For the text-containing cell, return its midpoint in [X, Y] coordinate format. 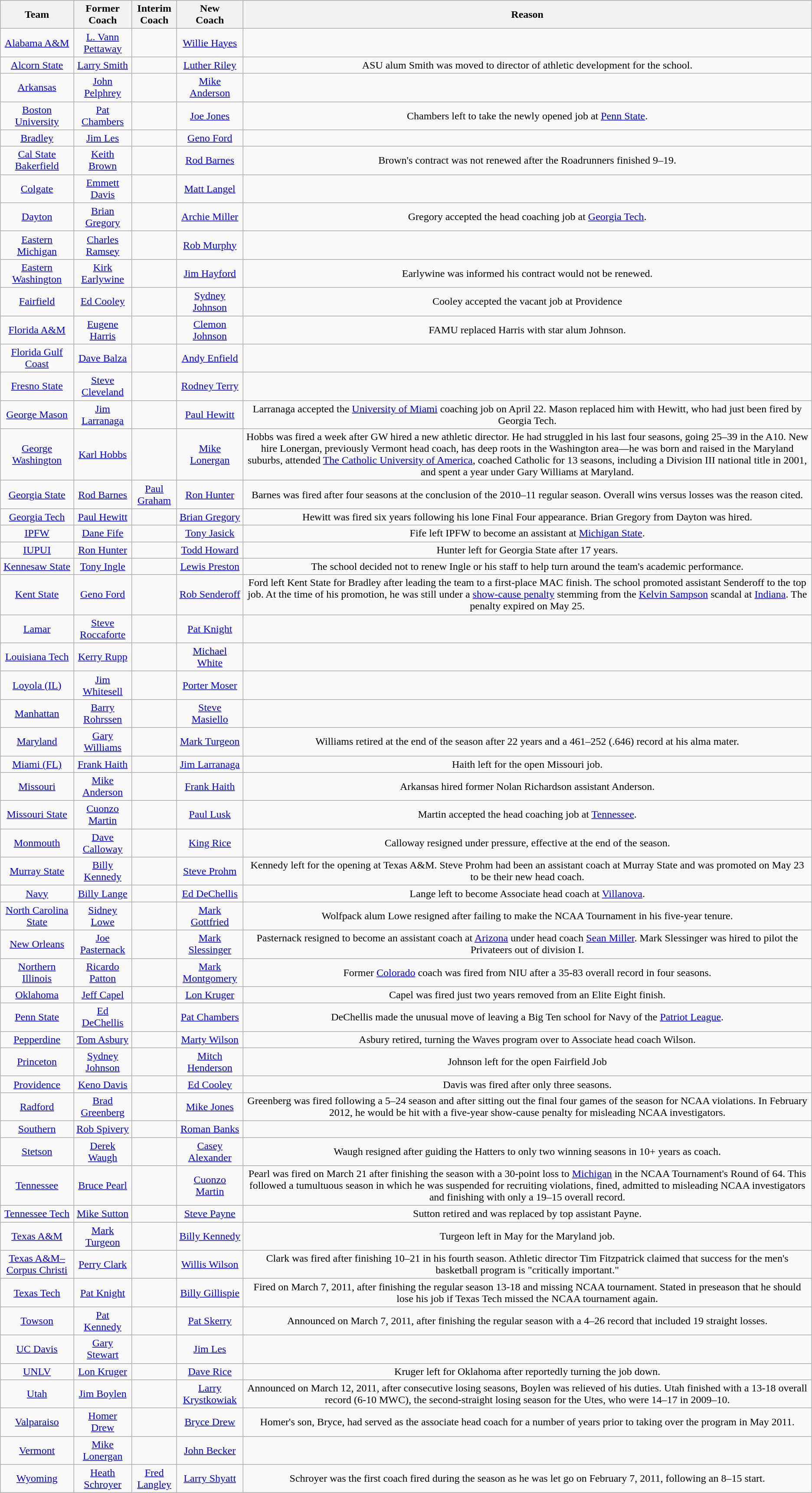
Dave Calloway [103, 843]
The school decided not to renew Ingle or his staff to help turn around the team's academic performance. [527, 566]
Steve Payne [210, 1214]
Casey Alexander [210, 1151]
Loyola (IL) [37, 685]
Wyoming [37, 1478]
Texas A&M–Corpus Christi [37, 1265]
Southern [37, 1129]
Rob Spivery [103, 1129]
Navy [37, 894]
George Mason [37, 415]
Providence [37, 1084]
Utah [37, 1394]
Roman Banks [210, 1129]
Steve Prohm [210, 871]
Joe Jones [210, 115]
Earlywine was informed his contract would not be renewed. [527, 273]
Jim Whitesell [103, 685]
Eastern Michigan [37, 245]
DeChellis made the unusual move of leaving a Big Ten school for Navy of the Patriot League. [527, 1017]
Hunter left for Georgia State after 17 years. [527, 550]
Cal State Bakerfield [37, 161]
NewCoach [210, 15]
Wolfpack alum Lowe resigned after failing to make the NCAA Tournament in his five-year tenure. [527, 916]
Florida Gulf Coast [37, 358]
Larry Shyatt [210, 1478]
Lamar [37, 628]
Steve Roccaforte [103, 628]
Alcorn State [37, 65]
Porter Moser [210, 685]
Tennessee [37, 1186]
L. Vann Pettaway [103, 43]
UC Davis [37, 1349]
Sidney Lowe [103, 916]
Jeff Capel [103, 995]
Larranaga accepted the University of Miami coaching job on April 22. Mason replaced him with Hewitt, who had just been fired by Georgia Tech. [527, 415]
Steve Masiello [210, 714]
Tony Jasick [210, 533]
Texas Tech [37, 1292]
Homer's son, Bryce, had served as the associate head coach for a number of years prior to taking over the program in May 2011. [527, 1422]
Barry Rohrssen [103, 714]
Pat Skerry [210, 1321]
Homer Drew [103, 1422]
IPFW [37, 533]
Stetson [37, 1151]
Karl Hobbs [103, 455]
Former Colorado coach was fired from NIU after a 35-83 overall record in four seasons. [527, 972]
Martin accepted the head coaching job at Tennessee. [527, 815]
Oklahoma [37, 995]
John Becker [210, 1450]
Lewis Preston [210, 566]
Princeton [37, 1062]
Arkansas hired former Nolan Richardson assistant Anderson. [527, 786]
Kennesaw State [37, 566]
Archie Miller [210, 217]
Williams retired at the end of the season after 22 years and a 461–252 (.646) record at his alma mater. [527, 741]
Hewitt was fired six years following his lone Final Four appearance. Brian Gregory from Dayton was hired. [527, 517]
Fife left IPFW to become an assistant at Michigan State. [527, 533]
Louisiana Tech [37, 657]
Gary Stewart [103, 1349]
Rob Murphy [210, 245]
Chambers left to take the newly opened job at Penn State. [527, 115]
Sutton retired and was replaced by top assistant Payne. [527, 1214]
Georgia State [37, 495]
Todd Howard [210, 550]
Turgeon left in May for the Maryland job. [527, 1236]
Valparaiso [37, 1422]
FAMU replaced Harris with star alum Johnson. [527, 330]
Bradley [37, 138]
Dave Rice [210, 1371]
Murray State [37, 871]
Michael White [210, 657]
Marty Wilson [210, 1039]
Willie Hayes [210, 43]
Team [37, 15]
Radford [37, 1107]
Pat Kennedy [103, 1321]
Tony Ingle [103, 566]
Penn State [37, 1017]
New Orleans [37, 944]
Paul Graham [154, 495]
Andy Enfield [210, 358]
Derek Waugh [103, 1151]
Joe Pasternack [103, 944]
Rodney Terry [210, 386]
Keno Davis [103, 1084]
Larry Krystkowiak [210, 1394]
Kirk Earlywine [103, 273]
Capel was fired just two years removed from an Elite Eight finish. [527, 995]
Reason [527, 15]
Mark Gottfried [210, 916]
Perry Clark [103, 1265]
Mark Slessinger [210, 944]
John Pelphrey [103, 88]
Tennessee Tech [37, 1214]
ASU alum Smith was moved to director of athletic development for the school. [527, 65]
Missouri [37, 786]
Willis Wilson [210, 1265]
Matt Langel [210, 188]
Gregory accepted the head coaching job at Georgia Tech. [527, 217]
Johnson left for the open Fairfield Job [527, 1062]
UNLV [37, 1371]
Jim Hayford [210, 273]
Schroyer was the first coach fired during the season as he was let go on February 7, 2011, following an 8–15 start. [527, 1478]
Ricardo Patton [103, 972]
Charles Ramsey [103, 245]
Waugh resigned after guiding the Hatters to only two winning seasons in 10+ years as coach. [527, 1151]
Asbury retired, turning the Waves program over to Associate head coach Wilson. [527, 1039]
Dave Balza [103, 358]
Mark Montgomery [210, 972]
Boston University [37, 115]
Keith Brown [103, 161]
Billy Gillispie [210, 1292]
Vermont [37, 1450]
Colgate [37, 188]
Davis was fired after only three seasons. [527, 1084]
Dane Fife [103, 533]
Mitch Henderson [210, 1062]
Manhattan [37, 714]
Miami (FL) [37, 764]
Barnes was fired after four seasons at the conclusion of the 2010–11 regular season. Overall wins versus losses was the reason cited. [527, 495]
FormerCoach [103, 15]
Lange left to become Associate head coach at Villanova. [527, 894]
Arkansas [37, 88]
Rob Senderoff [210, 595]
Jim Boylen [103, 1394]
IUPUI [37, 550]
Bruce Pearl [103, 1186]
Emmett Davis [103, 188]
Fred Langley [154, 1478]
Brown's contract was not renewed after the Roadrunners finished 9–19. [527, 161]
Tom Asbury [103, 1039]
King Rice [210, 843]
Northern Illinois [37, 972]
Mike Jones [210, 1107]
Texas A&M [37, 1236]
Pepperdine [37, 1039]
Larry Smith [103, 65]
Clemon Johnson [210, 330]
North Carolina State [37, 916]
Fresno State [37, 386]
Kerry Rupp [103, 657]
Kruger left for Oklahoma after reportedly turning the job down. [527, 1371]
Towson [37, 1321]
Maryland [37, 741]
Bryce Drew [210, 1422]
Luther Riley [210, 65]
Eastern Washington [37, 273]
Heath Schroyer [103, 1478]
Brad Greenberg [103, 1107]
Paul Lusk [210, 815]
Florida A&M [37, 330]
Dayton [37, 217]
Mike Sutton [103, 1214]
Gary Williams [103, 741]
Steve Cleveland [103, 386]
Calloway resigned under pressure, effective at the end of the season. [527, 843]
Monmouth [37, 843]
George Washington [37, 455]
Kent State [37, 595]
Haith left for the open Missouri job. [527, 764]
Fairfield [37, 301]
Cooley accepted the vacant job at Providence [527, 301]
Georgia Tech [37, 517]
Missouri State [37, 815]
InterimCoach [154, 15]
Billy Lange [103, 894]
Alabama A&M [37, 43]
Announced on March 7, 2011, after finishing the regular season with a 4–26 record that included 19 straight losses. [527, 1321]
Eugene Harris [103, 330]
